Detect which cell encompasses the target text, then output its [x, y] center coordinate. 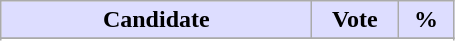
Vote [355, 20]
Candidate [156, 20]
% [426, 20]
